Output the [X, Y] coordinate of the center of the cell containing the given text.  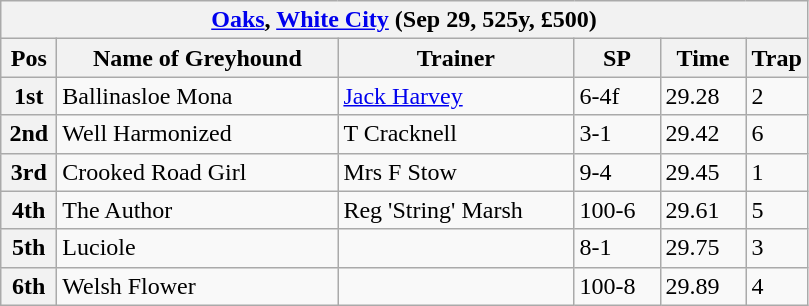
3 [776, 248]
29.61 [703, 210]
Well Harmonized [198, 134]
2nd [29, 134]
6th [29, 286]
1 [776, 172]
5 [776, 210]
3rd [29, 172]
1st [29, 96]
Ballinasloe Mona [198, 96]
Reg 'String' Marsh [456, 210]
4 [776, 286]
Oaks, White City (Sep 29, 525y, £500) [404, 20]
The Author [198, 210]
29.28 [703, 96]
3-1 [617, 134]
29.89 [703, 286]
Name of Greyhound [198, 58]
100-6 [617, 210]
Pos [29, 58]
9-4 [617, 172]
Time [703, 58]
Trainer [456, 58]
Crooked Road Girl [198, 172]
29.45 [703, 172]
Jack Harvey [456, 96]
6 [776, 134]
T Cracknell [456, 134]
Trap [776, 58]
29.42 [703, 134]
100-8 [617, 286]
6-4f [617, 96]
29.75 [703, 248]
5th [29, 248]
SP [617, 58]
Mrs F Stow [456, 172]
Welsh Flower [198, 286]
2 [776, 96]
4th [29, 210]
Luciole [198, 248]
8-1 [617, 248]
